Output the [X, Y] coordinate of the center of the cell containing the given text.  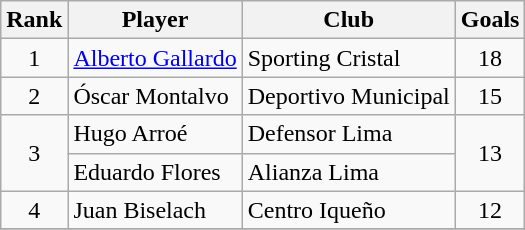
3 [34, 153]
Centro Iqueño [348, 210]
Defensor Lima [348, 134]
2 [34, 96]
Club [348, 20]
Goals [490, 20]
18 [490, 58]
Eduardo Flores [155, 172]
Alianza Lima [348, 172]
Hugo Arroé [155, 134]
13 [490, 153]
Rank [34, 20]
Óscar Montalvo [155, 96]
1 [34, 58]
Alberto Gallardo [155, 58]
12 [490, 210]
Player [155, 20]
15 [490, 96]
Deportivo Municipal [348, 96]
Juan Biselach [155, 210]
Sporting Cristal [348, 58]
4 [34, 210]
